Return [X, Y] of the center of cell containing provided text 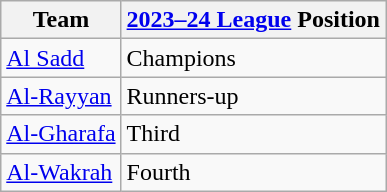
Champions [253, 58]
Al-Gharafa [61, 134]
Runners-up [253, 96]
Third [253, 134]
Al-Wakrah [61, 172]
2023–24 League Position [253, 20]
Al Sadd [61, 58]
Al-Rayyan [61, 96]
Team [61, 20]
Fourth [253, 172]
